Extract the [X, Y] coordinate from the center of the cell holding the provided text.  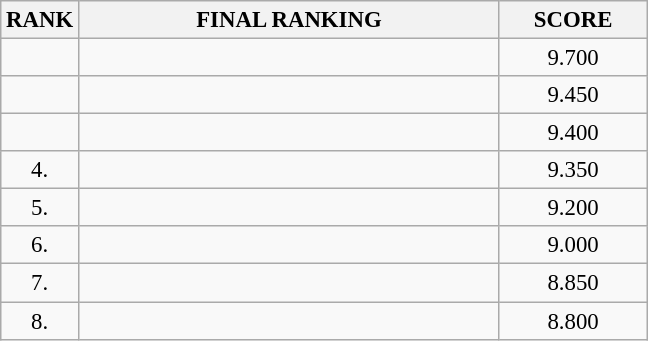
9.700 [572, 58]
7. [40, 283]
6. [40, 245]
5. [40, 208]
RANK [40, 20]
SCORE [572, 20]
9.450 [572, 95]
9.000 [572, 245]
9.350 [572, 170]
9.400 [572, 133]
8.850 [572, 283]
8. [40, 321]
4. [40, 170]
9.200 [572, 208]
8.800 [572, 321]
FINAL RANKING [288, 20]
